For the text-containing cell, return its midpoint in [x, y] coordinate format. 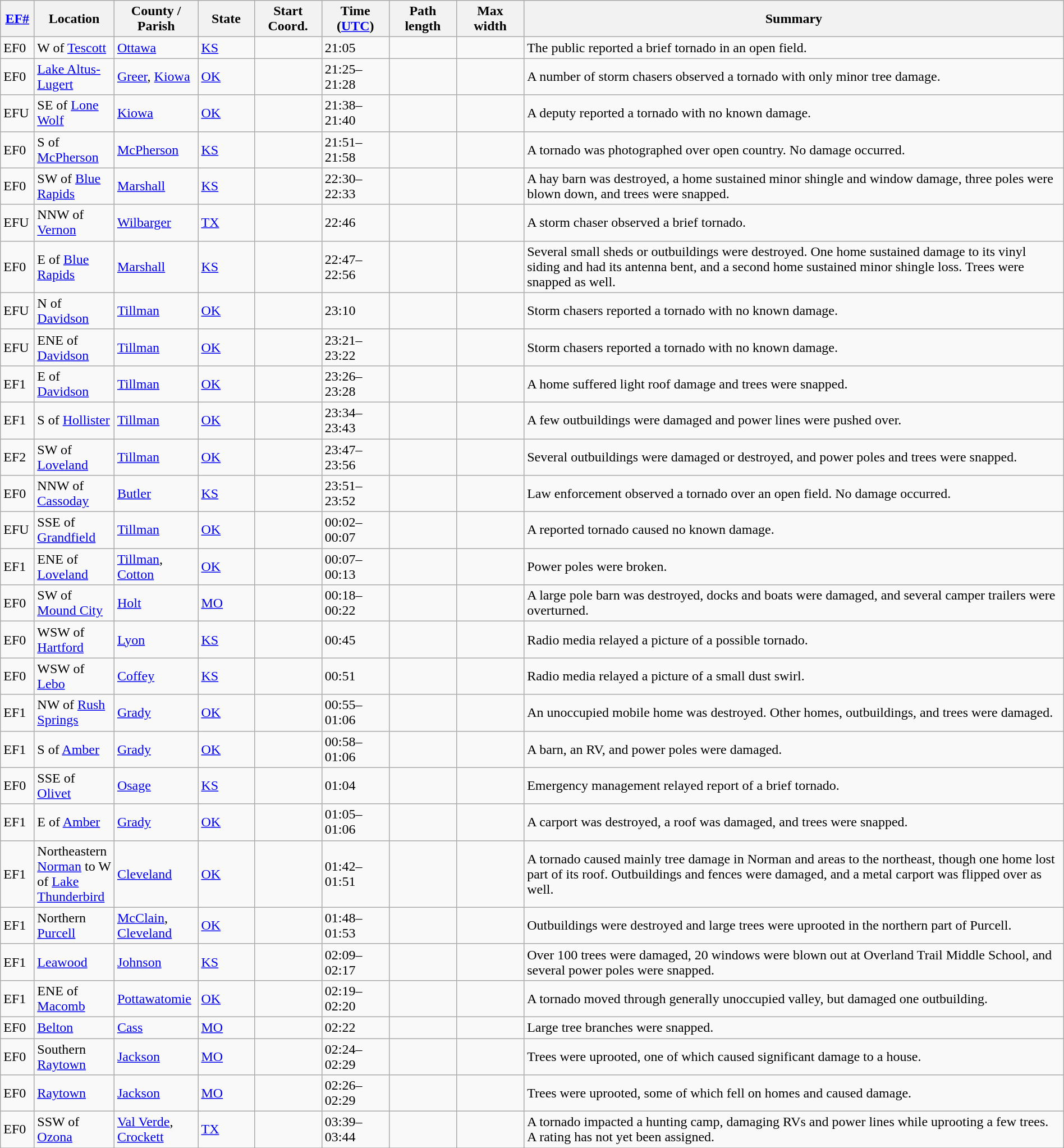
02:09–02:17 [355, 962]
A home suffered light roof damage and trees were snapped. [794, 384]
Wilbarger [156, 222]
SW of Blue Rapids [74, 186]
A barn, an RV, and power poles were damaged. [794, 749]
Northeastern Norman to W of Lake Thunderbird [74, 873]
Trees were uprooted, one of which caused significant damage to a house. [794, 1056]
00:07–00:13 [355, 567]
Kiowa [156, 113]
00:55–01:06 [355, 713]
A tornado impacted a hunting camp, damaging RVs and power lines while uprooting a few trees. A rating has not yet been assigned. [794, 1129]
Coffey [156, 676]
23:10 [355, 311]
Start Coord. [288, 19]
E of Blue Rapids [74, 267]
ENE of Davidson [74, 347]
Leawood [74, 962]
Summary [794, 19]
00:45 [355, 640]
01:48–01:53 [355, 925]
County / Parish [156, 19]
Butler [156, 494]
NNW of Vernon [74, 222]
N of Davidson [74, 311]
E of Davidson [74, 384]
23:26–23:28 [355, 384]
00:51 [355, 676]
02:24–02:29 [355, 1056]
A few outbuildings were damaged and power lines were pushed over. [794, 420]
The public reported a brief tornado in an open field. [794, 48]
Raytown [74, 1094]
A carport was destroyed, a roof was damaged, and trees were snapped. [794, 822]
ENE of Loveland [74, 567]
SW of Mound City [74, 603]
A number of storm chasers observed a tornado with only minor tree damage. [794, 76]
Greer, Kiowa [156, 76]
ENE of Macomb [74, 998]
S of Amber [74, 749]
Holt [156, 603]
01:05–01:06 [355, 822]
22:46 [355, 222]
Johnson [156, 962]
SW of Loveland [74, 457]
SSE of Olivet [74, 786]
SSE of Grandfield [74, 530]
Trees were uprooted, some of which fell on homes and caused damage. [794, 1094]
01:04 [355, 786]
Radio media relayed a picture of a possible tornado. [794, 640]
23:34–23:43 [355, 420]
02:19–02:20 [355, 998]
Path length [423, 19]
WSW of Lebo [74, 676]
A large pole barn was destroyed, docks and boats were damaged, and several camper trailers were overturned. [794, 603]
Southern Raytown [74, 1056]
23:51–23:52 [355, 494]
A hay barn was destroyed, a home sustained minor shingle and window damage, three poles were blown down, and trees were snapped. [794, 186]
00:18–00:22 [355, 603]
Over 100 trees were damaged, 20 windows were blown out at Overland Trail Middle School, and several power poles were snapped. [794, 962]
SSW of Ozona [74, 1129]
Lyon [156, 640]
S of McPherson [74, 149]
03:39–03:44 [355, 1129]
State [226, 19]
An unoccupied mobile home was destroyed. Other homes, outbuildings, and trees were damaged. [794, 713]
McPherson [156, 149]
22:30–22:33 [355, 186]
WSW of Hartford [74, 640]
A storm chaser observed a brief tornado. [794, 222]
NNW of Cassoday [74, 494]
A deputy reported a tornado with no known damage. [794, 113]
SE of Lone Wolf [74, 113]
23:21–23:22 [355, 347]
Tillman, Cotton [156, 567]
Radio media relayed a picture of a small dust swirl. [794, 676]
S of Hollister [74, 420]
Osage [156, 786]
Several outbuildings were damaged or destroyed, and power poles and trees were snapped. [794, 457]
Location [74, 19]
Max width [490, 19]
21:51–21:58 [355, 149]
W of Tescott [74, 48]
Belton [74, 1027]
23:47–23:56 [355, 457]
02:22 [355, 1027]
Power poles were broken. [794, 567]
Cleveland [156, 873]
Time (UTC) [355, 19]
21:25–21:28 [355, 76]
Law enforcement observed a tornado over an open field. No damage occurred. [794, 494]
Val Verde, Crockett [156, 1129]
Pottawatomie [156, 998]
McClain, Cleveland [156, 925]
00:02–00:07 [355, 530]
NW of Rush Springs [74, 713]
A reported tornado caused no known damage. [794, 530]
Lake Altus-Lugert [74, 76]
EF2 [17, 457]
22:47–22:56 [355, 267]
Ottawa [156, 48]
01:42–01:51 [355, 873]
Northern Purcell [74, 925]
A tornado moved through generally unoccupied valley, but damaged one outbuilding. [794, 998]
21:05 [355, 48]
EF# [17, 19]
E of Amber [74, 822]
Cass [156, 1027]
21:38–21:40 [355, 113]
02:26–02:29 [355, 1094]
Emergency management relayed report of a brief tornado. [794, 786]
Outbuildings were destroyed and large trees were uprooted in the northern part of Purcell. [794, 925]
00:58–01:06 [355, 749]
Large tree branches were snapped. [794, 1027]
A tornado was photographed over open country. No damage occurred. [794, 149]
